Search for the cell housing the specified text and yield its [x, y] center coordinate. 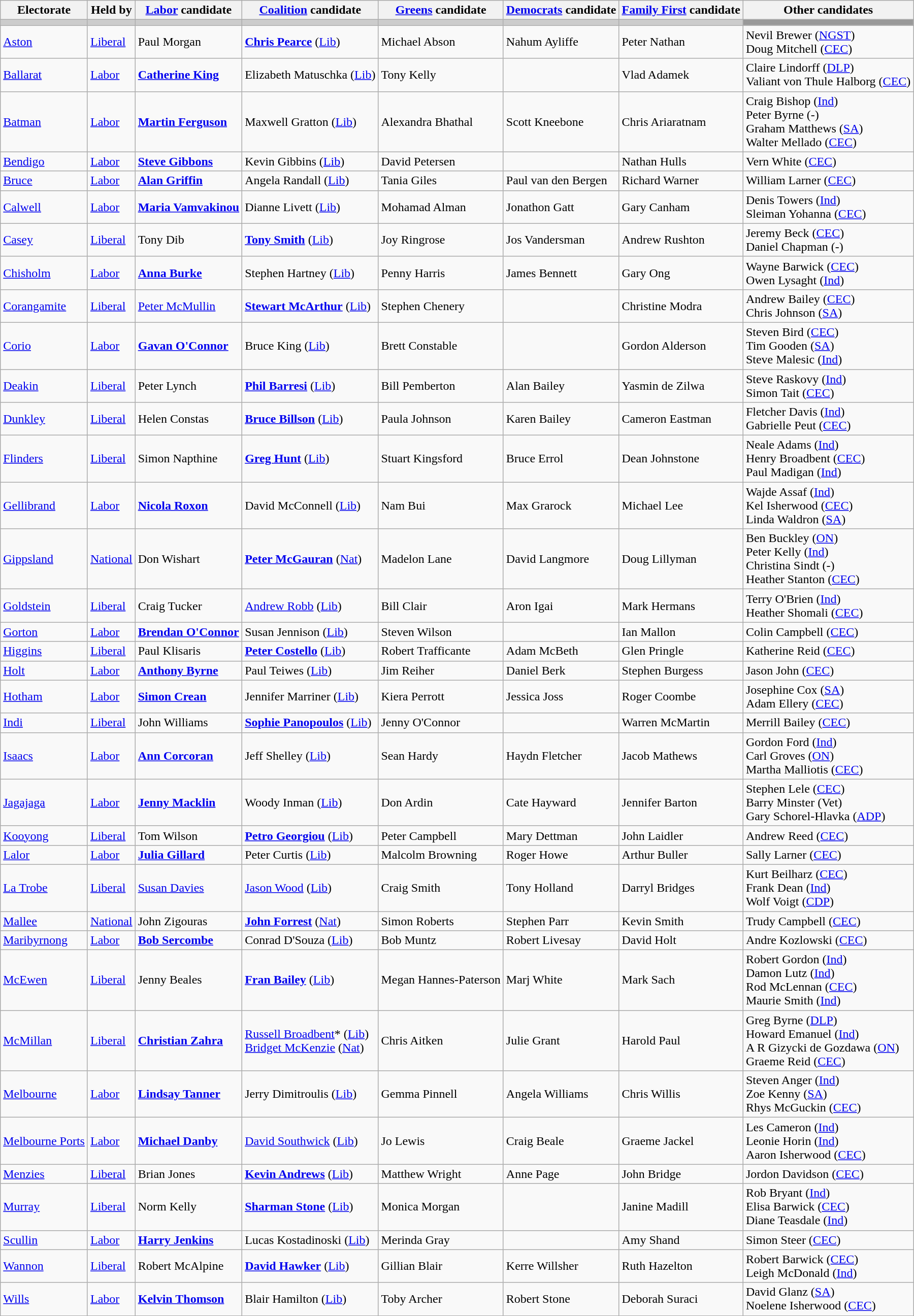
Kiera Perrott [441, 696]
Andrew Rushton [681, 240]
Stephen Parr [561, 921]
Gary Ong [681, 273]
Kooyong [44, 835]
Aston [44, 42]
Nicola Roxon [188, 505]
Blair Hamilton (Lib) [310, 1299]
Susan Jennison (Lib) [310, 632]
Jenny O'Connor [441, 723]
Gordon Ford (Ind)Carl Groves (ON)Martha Malliotis (CEC) [828, 756]
Yasmin de Zilwa [681, 386]
Menzies [44, 1174]
Jos Vandersman [561, 240]
Colin Campbell (CEC) [828, 632]
Elizabeth Matuschka (Lib) [310, 75]
Peter McGauran (Nat) [310, 559]
Maria Vamvakinou [188, 207]
Nam Bui [441, 505]
Christian Zahra [188, 1040]
Tom Wilson [188, 835]
Mark Sach [681, 981]
Greg Byrne (DLP)Howard Emanuel (Ind)A R Gizycki de Gozdawa (ON)Graeme Reid (CEC) [828, 1040]
Wannon [44, 1266]
Roger Coombe [681, 696]
Simon Roberts [441, 921]
Ballarat [44, 75]
Brendan O'Connor [188, 632]
Peter Curtis (Lib) [310, 855]
Nathan Hulls [681, 161]
Bruce Billson (Lib) [310, 419]
Adam McBeth [561, 651]
Christine Modra [681, 306]
Melbourne Ports [44, 1141]
Bruce King (Lib) [310, 346]
Stephen Chenery [441, 306]
Mallee [44, 921]
Megan Hannes-Paterson [441, 981]
Goldstein [44, 606]
Lindsay Tanner [188, 1094]
Michael Danby [188, 1141]
Vlad Adamek [681, 75]
Angela Randall (Lib) [310, 181]
Brett Constable [441, 346]
Chris Ariaratnam [681, 122]
Jerry Dimitroulis (Lib) [310, 1094]
Robert Gordon (Ind)Damon Lutz (Ind)Rod McLennan (CEC)Maurie Smith (Ind) [828, 981]
Corangamite [44, 306]
Simon Napthine [188, 459]
Batman [44, 122]
Paul van den Bergen [561, 181]
Daniel Berk [561, 670]
Alan Bailey [561, 386]
John Zigouras [188, 921]
Don Wishart [188, 559]
Michael Lee [681, 505]
Mary Dettman [561, 835]
John Bridge [681, 1174]
Peter McMullin [188, 306]
Merrill Bailey (CEC) [828, 723]
Steve Raskovy (Ind)Simon Tait (CEC) [828, 386]
Marj White [561, 981]
Robert Stone [561, 1299]
Alexandra Bhathal [441, 122]
Jeremy Beck (CEC)Daniel Chapman (-) [828, 240]
Kevin Gibbins (Lib) [310, 161]
Joy Ringrose [441, 240]
Paula Johnson [441, 419]
Corio [44, 346]
Doug Lillyman [681, 559]
Neale Adams (Ind)Henry Broadbent (CEC)Paul Madigan (Ind) [828, 459]
Scott Kneebone [561, 122]
Peter Nathan [681, 42]
Ann Corcoran [188, 756]
Sophie Panopoulos (Lib) [310, 723]
Holt [44, 670]
Mark Hermans [681, 606]
Phil Barresi (Lib) [310, 386]
Craig Smith [441, 888]
Matthew Wright [441, 1174]
Jeff Shelley (Lib) [310, 756]
Jessica Joss [561, 696]
Cameron Eastman [681, 419]
Warren McMartin [681, 723]
John Williams [188, 723]
Sally Larner (CEC) [828, 855]
Craig Beale [561, 1141]
Wills [44, 1299]
James Bennett [561, 273]
Ian Mallon [681, 632]
Angela Williams [561, 1094]
Kevin Smith [681, 921]
Bendigo [44, 161]
Steven Bird (CEC)Tim Gooden (SA)Steve Malesic (Ind) [828, 346]
Mohamad Alman [441, 207]
Gellibrand [44, 505]
Craig Tucker [188, 606]
Max Grarock [561, 505]
Chisholm [44, 273]
Sean Hardy [441, 756]
Anna Burke [188, 273]
Flinders [44, 459]
Peter Campbell [441, 835]
Jim Reiher [441, 670]
Josephine Cox (SA)Adam Ellery (CEC) [828, 696]
Ruth Hazelton [681, 1266]
Calwell [44, 207]
Robert McAlpine [188, 1266]
Gary Canham [681, 207]
Arthur Buller [681, 855]
Paul Morgan [188, 42]
Coalition candidate [310, 10]
David Glanz (SA)Noelene Isherwood (CEC) [828, 1299]
Julie Grant [561, 1040]
Held by [111, 10]
Catherine King [188, 75]
Kevin Andrews (Lib) [310, 1174]
Greg Hunt (Lib) [310, 459]
Ben Buckley (ON)Peter Kelly (Ind)Christina Sindt (-)Heather Stanton (CEC) [828, 559]
Hotham [44, 696]
Terry O'Brien (Ind)Heather Shomali (CEC) [828, 606]
Gemma Pinnell [441, 1094]
Jennifer Barton [681, 802]
William Larner (CEC) [828, 181]
Jason Wood (Lib) [310, 888]
Wajde Assaf (Ind)Kel Isherwood (CEC)Linda Waldron (SA) [828, 505]
Paul Teiwes (Lib) [310, 670]
Rob Bryant (Ind)Elisa Barwick (CEC)Diane Teasdale (Ind) [828, 1207]
Electorate [44, 10]
Bob Sercombe [188, 940]
Deborah Suraci [681, 1299]
Les Cameron (Ind)Leonie Horin (Ind)Aaron Isherwood (CEC) [828, 1141]
Woody Inman (Lib) [310, 802]
Family First candidate [681, 10]
Tania Giles [441, 181]
Brian Jones [188, 1174]
Higgins [44, 651]
Jordon Davidson (CEC) [828, 1174]
Kerre Willsher [561, 1266]
David McConnell (Lib) [310, 505]
Harry Jenkins [188, 1240]
Graeme Jackel [681, 1141]
Stephen Burgess [681, 670]
Paul Klisaris [188, 651]
Robert Trafficante [441, 651]
Gillian Blair [441, 1266]
Steve Gibbons [188, 161]
John Forrest (Nat) [310, 921]
Casey [44, 240]
Darryl Bridges [681, 888]
Amy Shand [681, 1240]
Merinda Gray [441, 1240]
Democrats candidate [561, 10]
John Laidler [681, 835]
Tony Kelly [441, 75]
Conrad D'Souza (Lib) [310, 940]
Jagajaga [44, 802]
Madelon Lane [441, 559]
Maxwell Gratton (Lib) [310, 122]
Monica Morgan [441, 1207]
Tony Dib [188, 240]
Craig Bishop (Ind)Peter Byrne (-)Graham Matthews (SA)Walter Mellado (CEC) [828, 122]
Anne Page [561, 1174]
Scullin [44, 1240]
Simon Steer (CEC) [828, 1240]
Katherine Reid (CEC) [828, 651]
Jacob Mathews [681, 756]
Harold Paul [681, 1040]
Bill Pemberton [441, 386]
Jason John (CEC) [828, 670]
Gavan O'Connor [188, 346]
Aron Igai [561, 606]
Cate Hayward [561, 802]
Bill Clair [441, 606]
Greens candidate [441, 10]
Steven Wilson [441, 632]
Indi [44, 723]
Tony Holland [561, 888]
Jo Lewis [441, 1141]
Isaacs [44, 756]
Penny Harris [441, 273]
Alan Griffin [188, 181]
Toby Archer [441, 1299]
Trudy Campbell (CEC) [828, 921]
Janine Madill [681, 1207]
Jenny Macklin [188, 802]
Michael Abson [441, 42]
Gordon Alderson [681, 346]
McMillan [44, 1040]
Peter Costello (Lib) [310, 651]
Fletcher Davis (Ind)Gabrielle Peut (CEC) [828, 419]
Nevil Brewer (NGST)Doug Mitchell (CEC) [828, 42]
Lucas Kostadinoski (Lib) [310, 1240]
Dean Johnstone [681, 459]
Vern White (CEC) [828, 161]
Denis Towers (Ind)Sleiman Yohanna (CEC) [828, 207]
Andrew Reed (CEC) [828, 835]
Norm Kelly [188, 1207]
David Holt [681, 940]
Jennifer Marriner (Lib) [310, 696]
Chris Pearce (Lib) [310, 42]
La Trobe [44, 888]
Richard Warner [681, 181]
Anthony Byrne [188, 670]
Helen Constas [188, 419]
Martin Ferguson [188, 122]
David Hawker (Lib) [310, 1266]
Claire Lindorff (DLP)Valiant von Thule Halborg (CEC) [828, 75]
Andre Kozlowski (CEC) [828, 940]
Jenny Beales [188, 981]
Robert Barwick (CEC)Leigh McDonald (Ind) [828, 1266]
Stuart Kingsford [441, 459]
Gorton [44, 632]
Russell Broadbent* (Lib)Bridget McKenzie (Nat) [310, 1040]
Glen Pringle [681, 651]
David Southwick (Lib) [310, 1141]
Dianne Livett (Lib) [310, 207]
Murray [44, 1207]
Simon Crean [188, 696]
Labor candidate [188, 10]
Deakin [44, 386]
David Petersen [441, 161]
David Langmore [561, 559]
Petro Georgiou (Lib) [310, 835]
Wayne Barwick (CEC)Owen Lysaght (Ind) [828, 273]
Stephen Hartney (Lib) [310, 273]
Stephen Lele (CEC)Barry Minster (Vet)Gary Schorel-Hlavka (ADP) [828, 802]
Malcolm Browning [441, 855]
Kurt Beilharz (CEC)Frank Dean (Ind)Wolf Voigt (CDP) [828, 888]
Andrew Robb (Lib) [310, 606]
Julia Gillard [188, 855]
Dunkley [44, 419]
Robert Livesay [561, 940]
Andrew Bailey (CEC)Chris Johnson (SA) [828, 306]
Fran Bailey (Lib) [310, 981]
Don Ardin [441, 802]
Peter Lynch [188, 386]
Lalor [44, 855]
Stewart McArthur (Lib) [310, 306]
Roger Howe [561, 855]
Chris Aitken [441, 1040]
Chris Willis [681, 1094]
Bruce Errol [561, 459]
Haydn Fletcher [561, 756]
Tony Smith (Lib) [310, 240]
Other candidates [828, 10]
Maribyrnong [44, 940]
Bob Muntz [441, 940]
Karen Bailey [561, 419]
Bruce [44, 181]
Steven Anger (Ind)Zoe Kenny (SA)Rhys McGuckin (CEC) [828, 1094]
McEwen [44, 981]
Melbourne [44, 1094]
Nahum Ayliffe [561, 42]
Gippsland [44, 559]
Kelvin Thomson [188, 1299]
Sharman Stone (Lib) [310, 1207]
Susan Davies [188, 888]
Jonathon Gatt [561, 207]
